Extract the (X, Y) coordinate from the center of the cell holding the provided text.  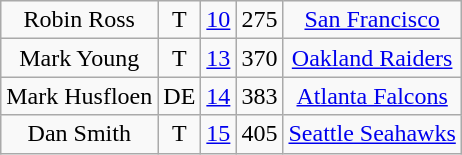
Atlanta Falcons (372, 96)
370 (260, 58)
Oakland Raiders (372, 58)
Mark Young (80, 58)
Mark Husfloen (80, 96)
383 (260, 96)
DE (180, 96)
10 (218, 20)
Seattle Seahawks (372, 134)
275 (260, 20)
15 (218, 134)
San Francisco (372, 20)
14 (218, 96)
Robin Ross (80, 20)
13 (218, 58)
Dan Smith (80, 134)
405 (260, 134)
